Extract the (X, Y) coordinate from the center of the cell holding the provided text.  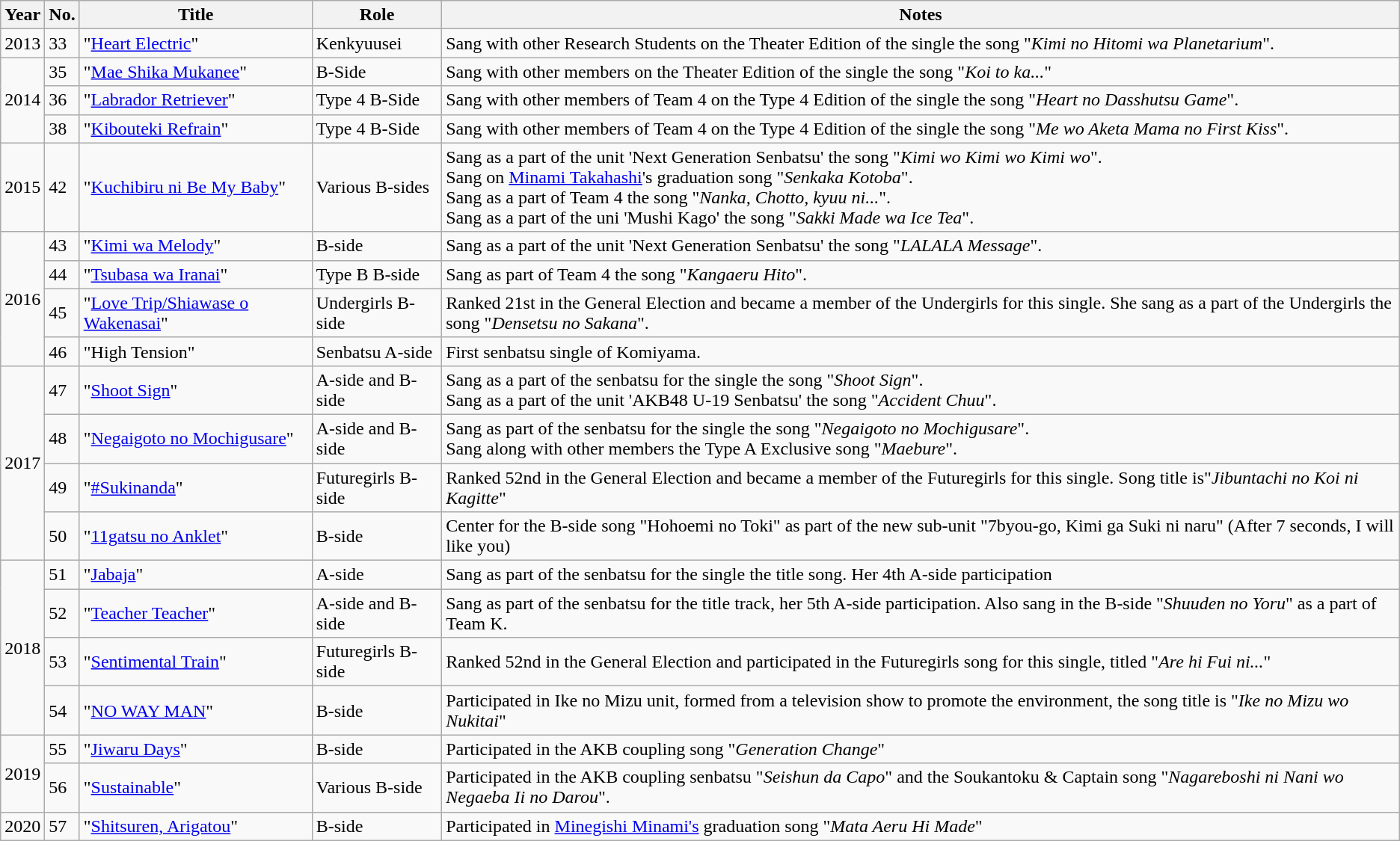
Type B B-side (377, 274)
47 (62, 390)
56 (62, 788)
54 (62, 710)
"Heart Electric" (196, 43)
Sang as a part of the senbatsu for the single the song "Shoot Sign".Sang as a part of the unit 'AKB48 U-19 Senbatsu' the song "Accident Chuu". (921, 390)
"Jiwaru Days" (196, 749)
"11gatsu no Anklet" (196, 537)
Various B-sides (377, 187)
Sang with other members of Team 4 on the Type 4 Edition of the single the song "Heart no Dasshutsu Game". (921, 100)
Sang as part of the senbatsu for the title track, her 5th A-side participation. Also sang in the B-side "Shuuden no Yoru" as a part of Team K. (921, 613)
"Labrador Retriever" (196, 100)
Sang with other members of Team 4 on the Type 4 Edition of the single the song "Me wo Aketa Mama no First Kiss". (921, 129)
2016 (22, 299)
2019 (22, 773)
51 (62, 575)
2013 (22, 43)
50 (62, 537)
First senbatsu single of Komiyama. (921, 351)
35 (62, 72)
2017 (22, 463)
2014 (22, 100)
"#Sukinanda" (196, 487)
"Shoot Sign" (196, 390)
"Mae Shika Mukanee" (196, 72)
Senbatsu A-side (377, 351)
"Sentimental Train" (196, 662)
"Shitsuren, Arigatou" (196, 826)
"Love Trip/Shiawase o Wakenasai" (196, 312)
42 (62, 187)
49 (62, 487)
A-side (377, 575)
"Sustainable" (196, 788)
Year (22, 15)
45 (62, 312)
43 (62, 246)
B-Side (377, 72)
53 (62, 662)
Participated in the AKB coupling senbatsu "Seishun da Capo" and the Soukantoku & Captain song "Nagareboshi ni Nani wo Negaeba Ii no Darou". (921, 788)
2020 (22, 826)
Undergirls B-side (377, 312)
Role (377, 15)
46 (62, 351)
"NO WAY MAN" (196, 710)
55 (62, 749)
44 (62, 274)
"Kuchibiru ni Be My Baby" (196, 187)
Sang as part of Team 4 the song "Kangaeru Hito". (921, 274)
52 (62, 613)
Sang as part of the senbatsu for the single the song "Negaigoto no Mochigusare".Sang along with other members the Type A Exclusive song "Maebure". (921, 438)
2015 (22, 187)
Participated in Minegishi Minami's graduation song "Mata Aeru Hi Made" (921, 826)
Sang as a part of the unit 'Next Generation Senbatsu' the song "LALALA Message". (921, 246)
Sang with other Research Students on the Theater Edition of the single the song "Kimi no Hitomi wa Planetarium". (921, 43)
"Jabaja" (196, 575)
"Kibouteki Refrain" (196, 129)
48 (62, 438)
33 (62, 43)
Ranked 52nd in the General Election and became a member of the Futuregirls for this single. Song title is"Jibuntachi no Koi ni Kagitte" (921, 487)
2018 (22, 647)
Sang with other members on the Theater Edition of the single the song "Koi to ka..." (921, 72)
Kenkyuusei (377, 43)
"Kimi wa Melody" (196, 246)
57 (62, 826)
Participated in the AKB coupling song "Generation Change" (921, 749)
36 (62, 100)
Notes (921, 15)
Sang as part of the senbatsu for the single the title song. Her 4th A-side participation (921, 575)
Various B-side (377, 788)
"Teacher Teacher" (196, 613)
"High Tension" (196, 351)
"Negaigoto no Mochigusare" (196, 438)
Title (196, 15)
Center for the B-side song "Hohoemi no Toki" as part of the new sub-unit "7byou-go, Kimi ga Suki ni naru" (After 7 seconds, I will like you) (921, 537)
Participated in Ike no Mizu unit, formed from a television show to promote the environment, the song title is "Ike no Mizu wo Nukitai" (921, 710)
Ranked 52nd in the General Election and participated in the Futuregirls song for this single, titled "Are hi Fui ni..." (921, 662)
"Tsubasa wa Iranai" (196, 274)
38 (62, 129)
No. (62, 15)
